Extract the [X, Y] coordinate from the center of the cell holding the provided text.  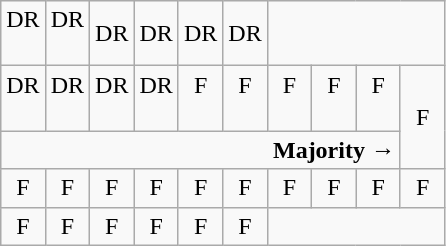
Majority → [201, 150]
